For the text-containing cell, return its midpoint in (X, Y) coordinate format. 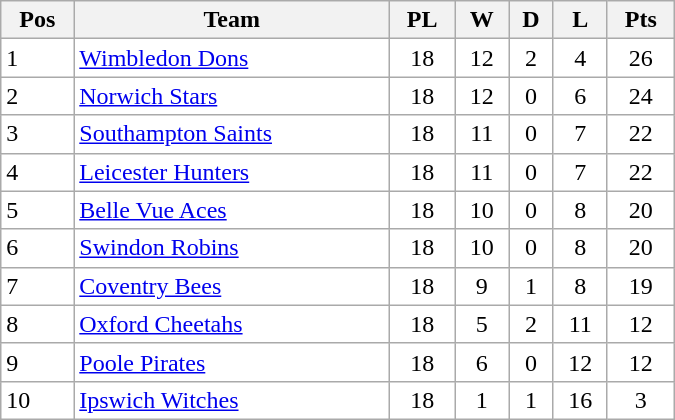
L (580, 20)
Pts (640, 20)
19 (640, 286)
16 (580, 400)
Coventry Bees (232, 286)
24 (640, 96)
Leicester Hunters (232, 172)
Swindon Robins (232, 248)
Belle Vue Aces (232, 210)
Southampton Saints (232, 134)
Team (232, 20)
Pos (38, 20)
D (531, 20)
Norwich Stars (232, 96)
Poole Pirates (232, 362)
PL (422, 20)
Wimbledon Dons (232, 58)
W (482, 20)
26 (640, 58)
Oxford Cheetahs (232, 324)
Ipswich Witches (232, 400)
